Return [x, y] of the center of cell containing provided text 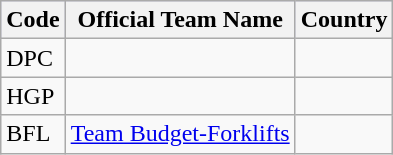
Country [344, 20]
Team Budget-Forklifts [180, 134]
Official Team Name [180, 20]
HGP [33, 96]
BFL [33, 134]
Code [33, 20]
DPC [33, 58]
